Pinpoint the cell where the given text exists, returning its [x, y] midpoint coordinate. 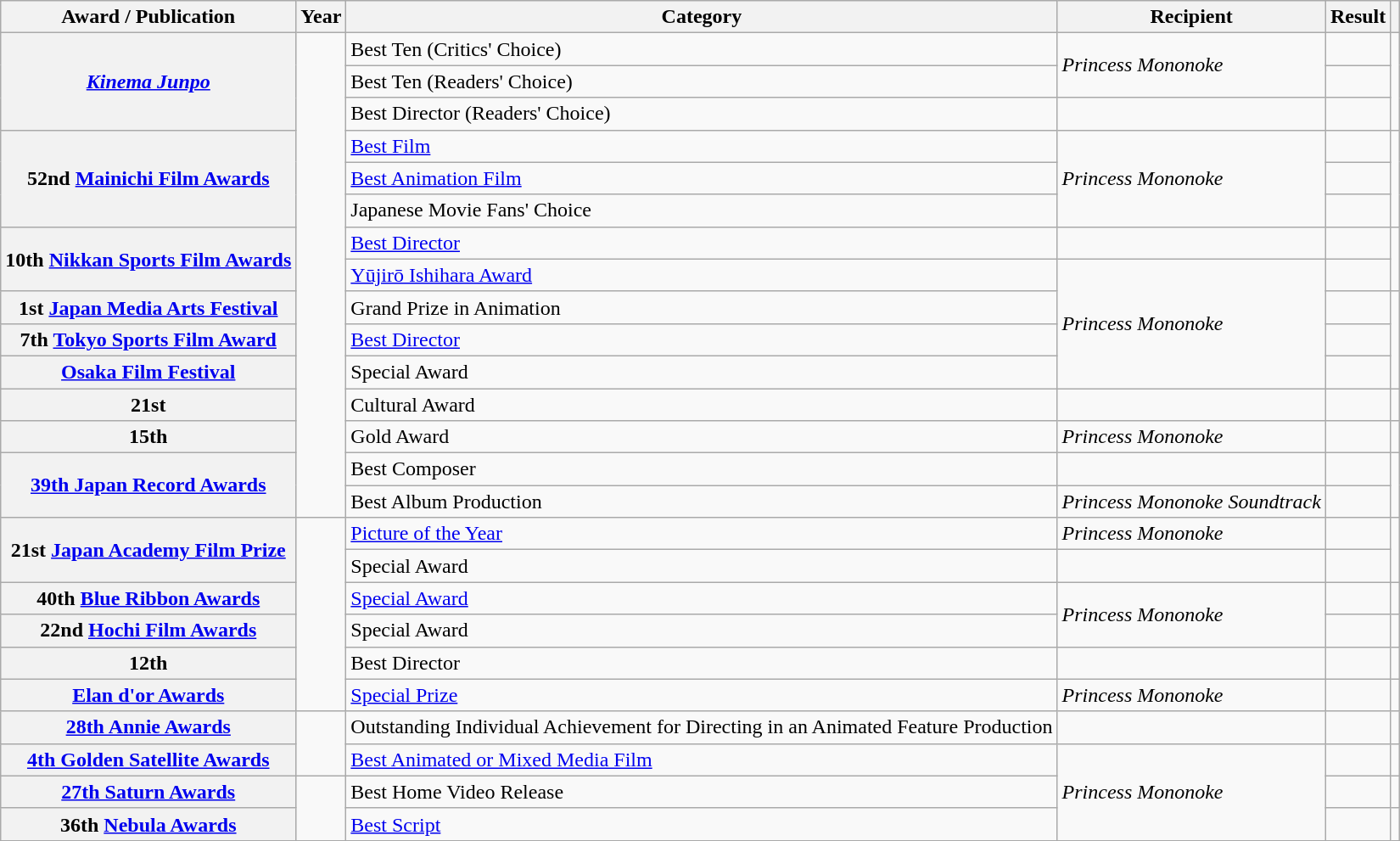
7th Tokyo Sports Film Award [148, 339]
Year [321, 17]
52nd Mainichi Film Awards [148, 178]
Gold Award [702, 437]
Category [702, 17]
Japanese Movie Fans' Choice [702, 210]
Best Ten (Critics' Choice) [702, 49]
1st Japan Media Arts Festival [148, 307]
12th [148, 663]
Kinema Junpo [148, 81]
Special Prize [702, 695]
Best Home Video Release [702, 792]
Osaka Film Festival [148, 372]
15th [148, 437]
39th Japan Record Awards [148, 485]
Recipient [1191, 17]
Award / Publication [148, 17]
4th Golden Satellite Awards [148, 760]
Best Ten (Readers' Choice) [702, 81]
Best Composer [702, 469]
Princess Mononoke Soundtrack [1191, 502]
28th Annie Awards [148, 727]
Best Animated or Mixed Media Film [702, 760]
36th Nebula Awards [148, 824]
Elan d'or Awards [148, 695]
10th Nikkan Sports Film Awards [148, 259]
22nd Hochi Film Awards [148, 631]
Best Director (Readers' Choice) [702, 114]
Best Album Production [702, 502]
40th Blue Ribbon Awards [148, 598]
Best Film [702, 146]
Best Animation Film [702, 178]
Cultural Award [702, 405]
21st Japan Academy Film Prize [148, 550]
Result [1358, 17]
Yūjirō Ishihara Award [702, 275]
21st [148, 405]
Outstanding Individual Achievement for Directing in an Animated Feature Production [702, 727]
Grand Prize in Animation [702, 307]
Best Script [702, 824]
Picture of the Year [702, 534]
27th Saturn Awards [148, 792]
